Capture the cell that displays the provided text and extract its [X, Y] central coordinate. 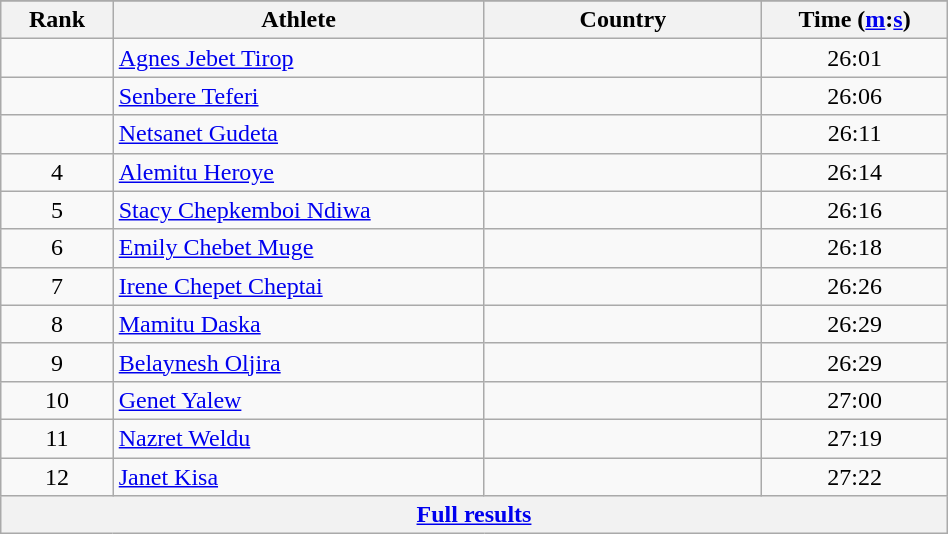
26:06 [854, 96]
27:00 [854, 400]
Genet Yalew [298, 400]
27:22 [854, 477]
Full results [474, 515]
Athlete [298, 20]
5 [57, 210]
Belaynesh Oljira [298, 362]
Stacy Chepkemboi Ndiwa [298, 210]
Netsanet Gudeta [298, 134]
7 [57, 286]
26:01 [854, 58]
Country [623, 20]
Senbere Teferi [298, 96]
26:14 [854, 172]
11 [57, 438]
6 [57, 248]
26:18 [854, 248]
Mamitu Daska [298, 324]
Alemitu Heroye [298, 172]
27:19 [854, 438]
8 [57, 324]
26:26 [854, 286]
26:16 [854, 210]
Emily Chebet Muge [298, 248]
10 [57, 400]
Nazret Weldu [298, 438]
Janet Kisa [298, 477]
12 [57, 477]
26:11 [854, 134]
Rank [57, 20]
Agnes Jebet Tirop [298, 58]
Irene Chepet Cheptai [298, 286]
9 [57, 362]
4 [57, 172]
Time (m:s) [854, 20]
